Return [X, Y] of the center of cell containing provided text 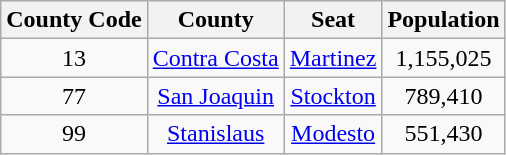
551,430 [444, 134]
County [216, 20]
Modesto [333, 134]
789,410 [444, 96]
99 [74, 134]
1,155,025 [444, 58]
Population [444, 20]
Contra Costa [216, 58]
Stanislaus [216, 134]
77 [74, 96]
San Joaquin [216, 96]
13 [74, 58]
Stockton [333, 96]
Seat [333, 20]
County Code [74, 20]
Martinez [333, 58]
